Output the [x, y] coordinate of the center of the cell containing the given text.  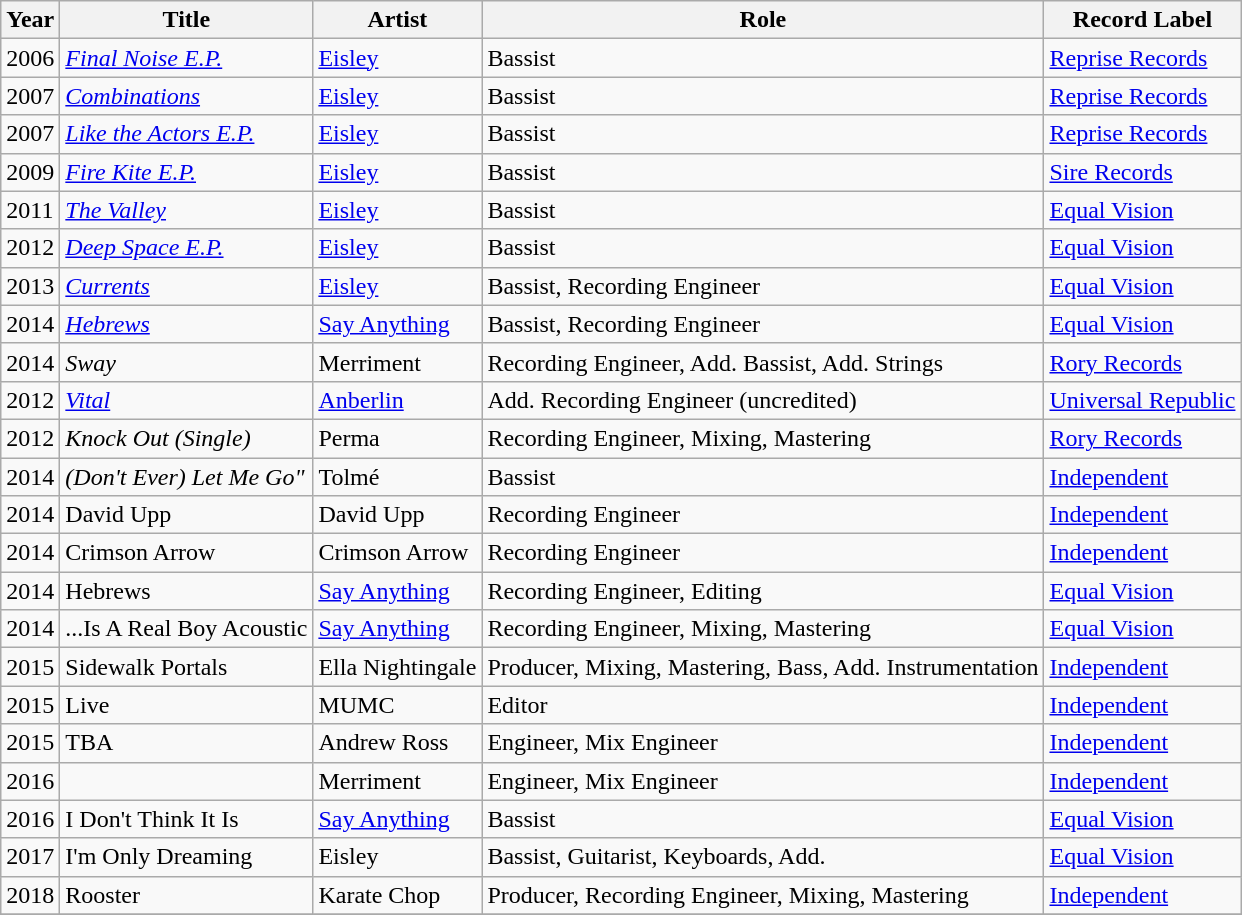
Title [186, 20]
...Is A Real Boy Acoustic [186, 629]
Artist [398, 20]
2006 [30, 58]
2018 [30, 895]
MUMC [398, 705]
Perma [398, 438]
Role [763, 20]
I'm Only Dreaming [186, 857]
Andrew Ross [398, 743]
Sway [186, 362]
2013 [30, 286]
The Valley [186, 210]
TBA [186, 743]
I Don't Think It Is [186, 819]
Recording Engineer, Add. Bassist, Add. Strings [763, 362]
Combinations [186, 96]
Recording Engineer, Editing [763, 591]
Universal Republic [1142, 400]
Deep Space E.P. [186, 248]
2017 [30, 857]
Knock Out (Single) [186, 438]
Live [186, 705]
Rooster [186, 895]
Year [30, 20]
Sire Records [1142, 172]
2011 [30, 210]
Final Noise E.P. [186, 58]
Ella Nightingale [398, 667]
Karate Chop [398, 895]
Editor [763, 705]
Record Label [1142, 20]
Producer, Recording Engineer, Mixing, Mastering [763, 895]
Anberlin [398, 400]
Bassist, Guitarist, Keyboards, Add. [763, 857]
Producer, Mixing, Mastering, Bass, Add. Instrumentation [763, 667]
Like the Actors E.P. [186, 134]
Add. Recording Engineer (uncredited) [763, 400]
2009 [30, 172]
Vital [186, 400]
Sidewalk Portals [186, 667]
Fire Kite E.P. [186, 172]
Tolmé [398, 477]
(Don't Ever) Let Me Go" [186, 477]
Currents [186, 286]
